Provide the [x, y] coordinate of the cell's center where the given text is located.  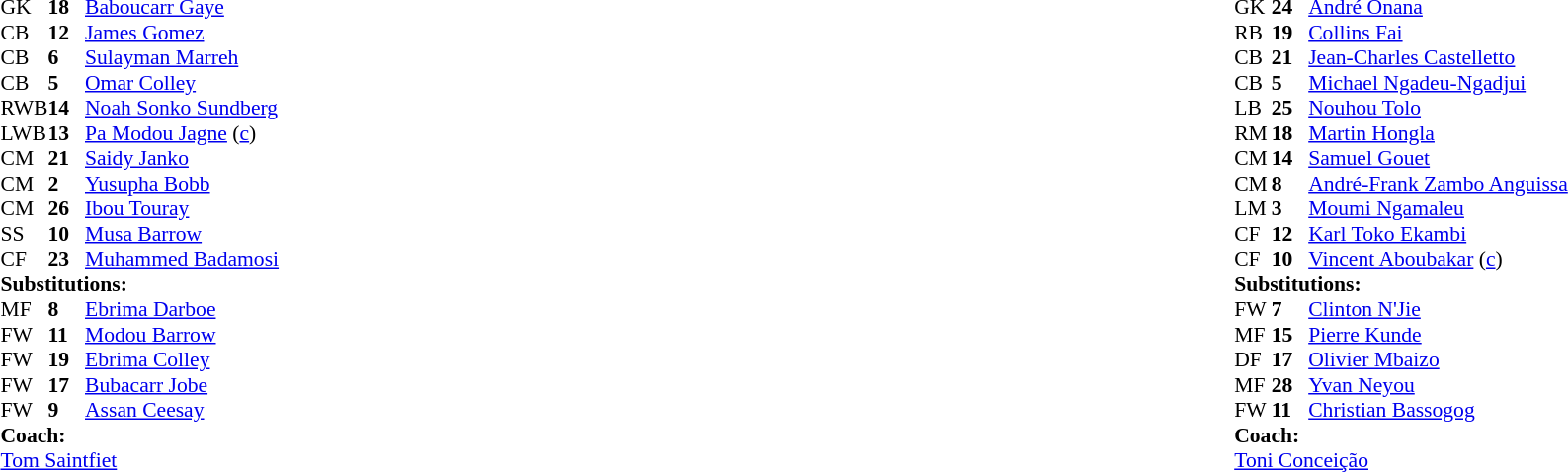
James Gomez [182, 33]
6 [66, 58]
Christian Bassogog [1439, 410]
Pierre Kunde [1439, 335]
15 [1290, 335]
Bubacarr Jobe [182, 385]
Martin Hongla [1439, 133]
Pa Modou Jagne (c) [182, 133]
13 [66, 133]
3 [1290, 208]
Sulayman Marreh [182, 58]
Moumi Ngamaleu [1439, 208]
Samuel Gouet [1439, 159]
LWB [24, 133]
Jean-Charles Castelletto [1439, 58]
Yvan Neyou [1439, 385]
RM [1253, 133]
7 [1290, 309]
Vincent Aboubakar (c) [1439, 260]
Michael Ngadeu-Ngadjui [1439, 83]
LB [1253, 108]
2 [66, 184]
9 [66, 410]
26 [66, 208]
SS [24, 234]
18 [1290, 133]
23 [66, 260]
RB [1253, 33]
Ibou Touray [182, 208]
Omar Colley [182, 83]
Collins Fai [1439, 33]
André-Frank Zambo Anguissa [1439, 184]
Yusupha Bobb [182, 184]
Karl Toko Ekambi [1439, 234]
DF [1253, 360]
Noah Sonko Sundberg [182, 108]
Modou Barrow [182, 335]
25 [1290, 108]
Musa Barrow [182, 234]
Olivier Mbaizo [1439, 360]
Nouhou Tolo [1439, 108]
Assan Ceesay [182, 410]
Clinton N'Jie [1439, 309]
28 [1290, 385]
Ebrima Colley [182, 360]
Ebrima Darboe [182, 309]
RWB [24, 108]
Saidy Janko [182, 159]
LM [1253, 208]
Muhammed Badamosi [182, 260]
